Extract the (X, Y) coordinate from the center of the cell holding the provided text.  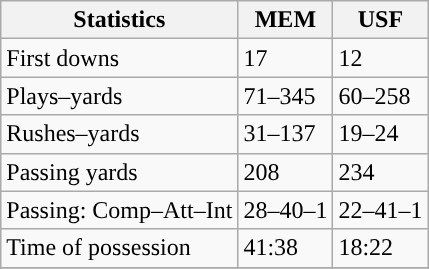
28–40–1 (286, 210)
17 (286, 58)
19–24 (380, 134)
31–137 (286, 134)
208 (286, 172)
22–41–1 (380, 210)
First downs (120, 58)
60–258 (380, 96)
Passing: Comp–Att–Int (120, 210)
234 (380, 172)
Rushes–yards (120, 134)
12 (380, 58)
USF (380, 20)
Time of possession (120, 248)
Plays–yards (120, 96)
Statistics (120, 20)
18:22 (380, 248)
MEM (286, 20)
71–345 (286, 96)
Passing yards (120, 172)
41:38 (286, 248)
